Determine the (x, y) coordinate at the center of the cell enclosing the given text.  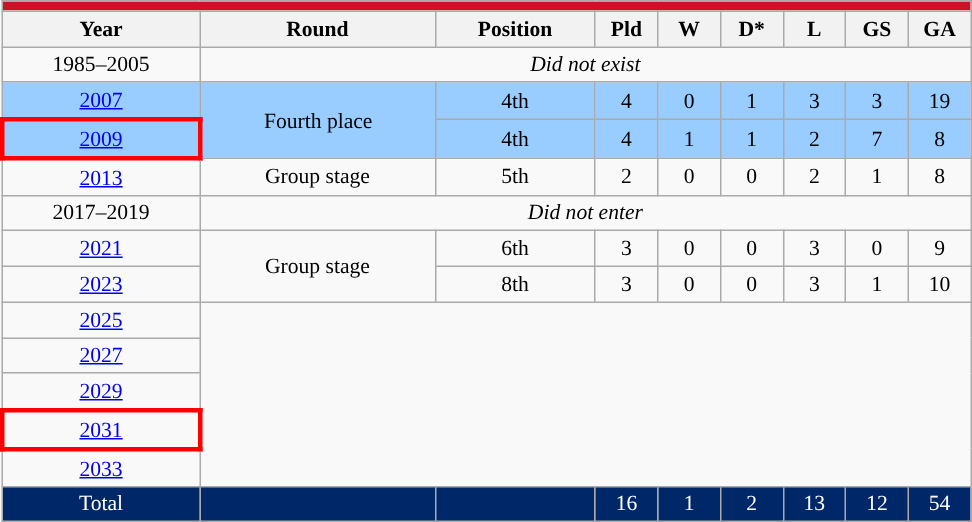
2025 (101, 320)
W (690, 29)
2033 (101, 468)
2023 (101, 285)
19 (940, 102)
9 (940, 249)
5th (515, 176)
2029 (101, 392)
6th (515, 249)
Did not exist (586, 65)
Position (515, 29)
2017–2019 (101, 213)
Year (101, 29)
2013 (101, 176)
2009 (101, 140)
10 (940, 285)
13 (814, 504)
Fourth place (318, 121)
2027 (101, 356)
Did not enter (586, 213)
54 (940, 504)
2007 (101, 102)
GA (940, 29)
2021 (101, 249)
8th (515, 285)
7 (878, 140)
Total (101, 504)
GS (878, 29)
1985–2005 (101, 65)
Round (318, 29)
L (814, 29)
2031 (101, 430)
Pld (626, 29)
16 (626, 504)
12 (878, 504)
D* (752, 29)
